Search for the cell housing the specified text and yield its [X, Y] center coordinate. 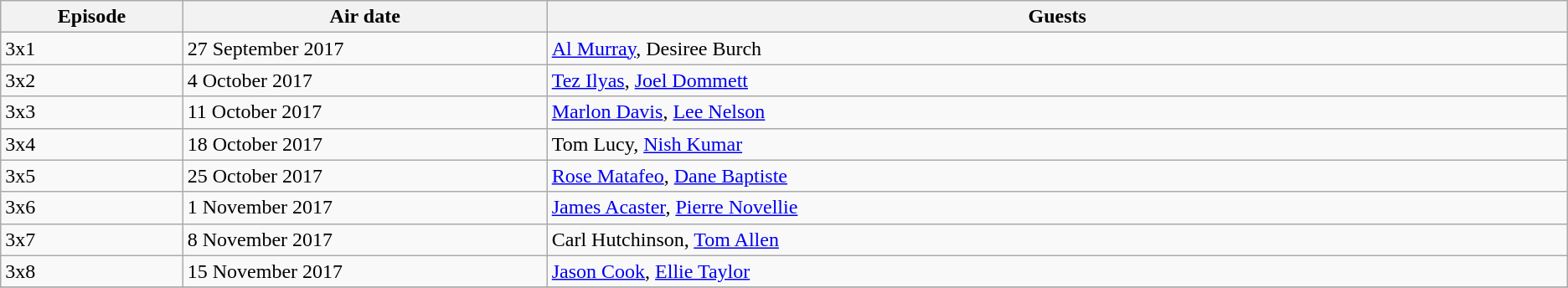
3x4 [92, 144]
3x2 [92, 80]
Marlon Davis, Lee Nelson [1057, 112]
27 September 2017 [365, 49]
11 October 2017 [365, 112]
Tom Lucy, Nish Kumar [1057, 144]
James Acaster, Pierre Novellie [1057, 208]
18 October 2017 [365, 144]
Tez Ilyas, Joel Dommett [1057, 80]
8 November 2017 [365, 239]
Jason Cook, Ellie Taylor [1057, 271]
4 October 2017 [365, 80]
3x6 [92, 208]
3x3 [92, 112]
Air date [365, 17]
25 October 2017 [365, 176]
Guests [1057, 17]
Rose Matafeo, Dane Baptiste [1057, 176]
Al Murray, Desiree Burch [1057, 49]
3x7 [92, 239]
1 November 2017 [365, 208]
Carl Hutchinson, Tom Allen [1057, 239]
Episode [92, 17]
3x5 [92, 176]
15 November 2017 [365, 271]
3x8 [92, 271]
3x1 [92, 49]
